Extract the (X, Y) coordinate from the center of the cell holding the provided text.  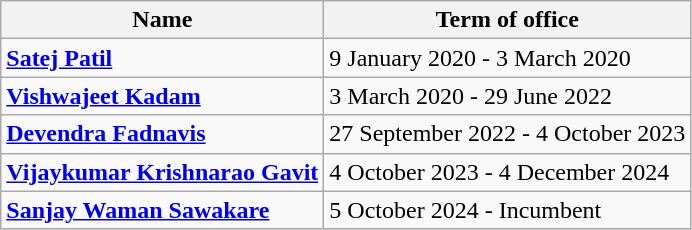
Name (162, 20)
Vishwajeet Kadam (162, 96)
Devendra Fadnavis (162, 134)
Sanjay Waman Sawakare (162, 210)
4 October 2023 - 4 December 2024 (508, 172)
Satej Patil (162, 58)
5 October 2024 - Incumbent (508, 210)
Vijaykumar Krishnarao Gavit (162, 172)
Term of office (508, 20)
27 September 2022 - 4 October 2023 (508, 134)
3 March 2020 - 29 June 2022 (508, 96)
9 January 2020 - 3 March 2020 (508, 58)
